Find where the given text appears and provide that cell's center as (x, y) coordinate. 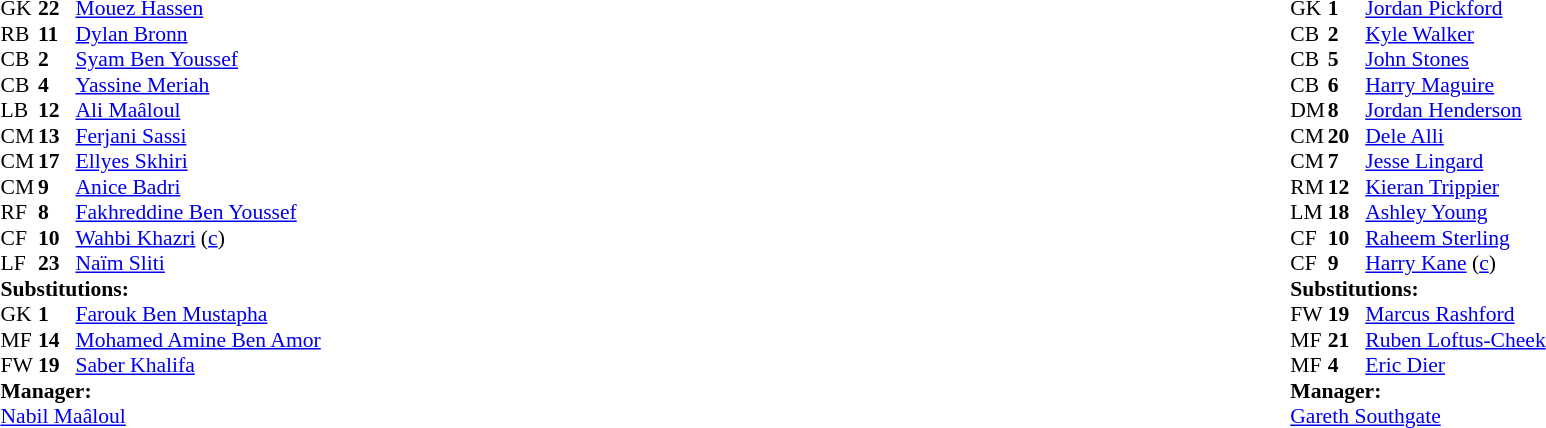
Ellyes Skhiri (198, 161)
13 (57, 136)
Ali Maâloul (198, 111)
LF (19, 263)
6 (1347, 85)
14 (57, 340)
Dele Alli (1455, 136)
Ruben Loftus-Cheek (1455, 340)
Raheem Sterling (1455, 238)
Kieran Trippier (1455, 187)
LB (19, 111)
RM (1309, 187)
RF (19, 213)
RB (19, 34)
1 (57, 315)
GK (19, 315)
11 (57, 34)
Ashley Young (1455, 213)
21 (1347, 340)
Syam Ben Youssef (198, 59)
Dylan Bronn (198, 34)
Wahbi Khazri (c) (198, 238)
Marcus Rashford (1455, 315)
Mohamed Amine Ben Amor (198, 340)
Jordan Henderson (1455, 111)
John Stones (1455, 59)
LM (1309, 213)
23 (57, 263)
18 (1347, 213)
20 (1347, 136)
5 (1347, 59)
Anice Badri (198, 187)
Fakhreddine Ben Youssef (198, 213)
Farouk Ben Mustapha (198, 315)
Naïm Sliti (198, 263)
17 (57, 161)
Saber Khalifa (198, 365)
Jesse Lingard (1455, 161)
Ferjani Sassi (198, 136)
Harry Maguire (1455, 85)
Kyle Walker (1455, 34)
Eric Dier (1455, 365)
Yassine Meriah (198, 85)
7 (1347, 161)
Harry Kane (c) (1455, 263)
DM (1309, 111)
